Scan for the cell matching the given text and deliver its [X, Y] coordinate at center. 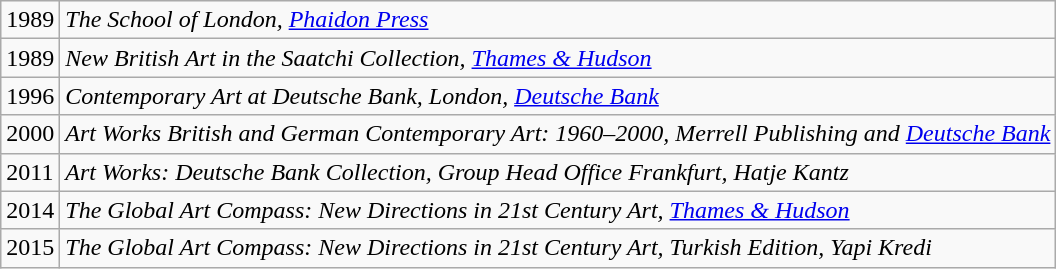
1996 [30, 96]
The Global Art Compass: New Directions in 21st Century Art, Turkish Edition, Yapi Kredi [558, 248]
Art Works British and German Contemporary Art: 1960–2000, Merrell Publishing and Deutsche Bank [558, 134]
New British Art in the Saatchi Collection, Thames & Hudson [558, 58]
Contemporary Art at Deutsche Bank, London, Deutsche Bank [558, 96]
Art Works: Deutsche Bank Collection, Group Head Office Frankfurt, Hatje Kantz [558, 172]
2014 [30, 210]
The School of London, Phaidon Press [558, 20]
2011 [30, 172]
2015 [30, 248]
2000 [30, 134]
The Global Art Compass: New Directions in 21st Century Art, Thames & Hudson [558, 210]
